For the text-containing cell, return its midpoint in [x, y] coordinate format. 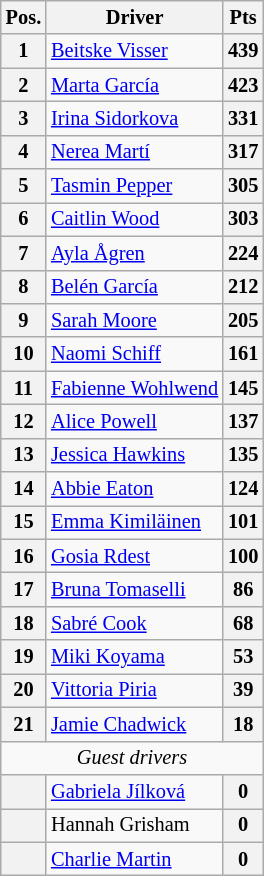
Guest drivers [132, 758]
Driver [134, 17]
Vittoria Piria [134, 690]
6 [24, 219]
Jamie Chadwick [134, 724]
Hannah Grisham [134, 825]
145 [243, 388]
Beitske Visser [134, 51]
124 [243, 489]
Alice Powell [134, 421]
8 [24, 287]
161 [243, 354]
3 [24, 118]
17 [24, 589]
205 [243, 320]
10 [24, 354]
13 [24, 455]
Gabriela Jílková [134, 791]
Irina Sidorkova [134, 118]
15 [24, 522]
21 [24, 724]
86 [243, 589]
317 [243, 152]
Sarah Moore [134, 320]
Abbie Eaton [134, 489]
19 [24, 657]
137 [243, 421]
Caitlin Wood [134, 219]
16 [24, 556]
Fabienne Wohlwend [134, 388]
5 [24, 186]
68 [243, 623]
Tasmin Pepper [134, 186]
439 [243, 51]
14 [24, 489]
Belén García [134, 287]
Pts [243, 17]
303 [243, 219]
7 [24, 253]
Emma Kimiläinen [134, 522]
9 [24, 320]
135 [243, 455]
423 [243, 85]
100 [243, 556]
1 [24, 51]
224 [243, 253]
Naomi Schiff [134, 354]
12 [24, 421]
Jessica Hawkins [134, 455]
20 [24, 690]
Bruna Tomaselli [134, 589]
Nerea Martí [134, 152]
Charlie Martin [134, 859]
2 [24, 85]
101 [243, 522]
331 [243, 118]
11 [24, 388]
Pos. [24, 17]
53 [243, 657]
Ayla Ågren [134, 253]
Miki Koyama [134, 657]
212 [243, 287]
Gosia Rdest [134, 556]
4 [24, 152]
Marta García [134, 85]
305 [243, 186]
Sabré Cook [134, 623]
39 [243, 690]
